Locate the cell with the specified text and output its (X, Y) center coordinate. 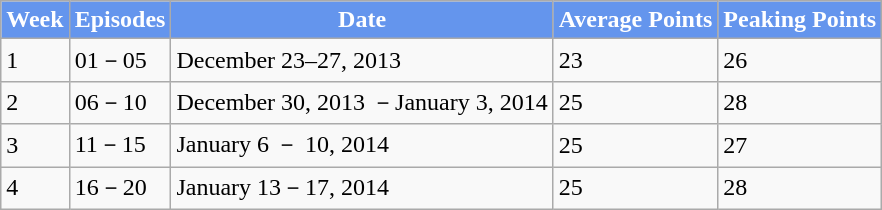
1 (35, 60)
4 (35, 188)
3 (35, 146)
Average Points (636, 20)
January 13－17, 2014 (362, 188)
11－15 (120, 146)
23 (636, 60)
Episodes (120, 20)
January 6 － 10, 2014 (362, 146)
01－05 (120, 60)
Week (35, 20)
27 (800, 146)
Date (362, 20)
26 (800, 60)
Peaking Points (800, 20)
16－20 (120, 188)
December 30, 2013 －January 3, 2014 (362, 102)
2 (35, 102)
December 23–27, 2013 (362, 60)
06－10 (120, 102)
